From the cell containing the given text, extract its center point as (x, y) coordinate. 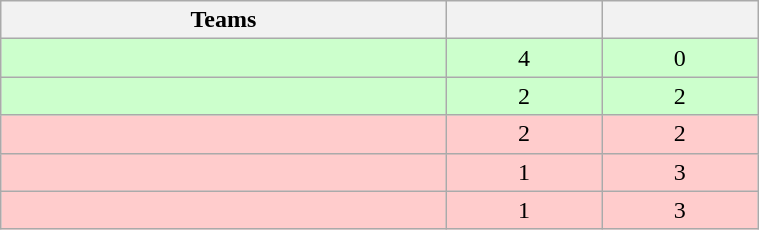
0 (680, 58)
Teams (224, 20)
4 (524, 58)
